Return [x, y] of the center of cell containing provided text 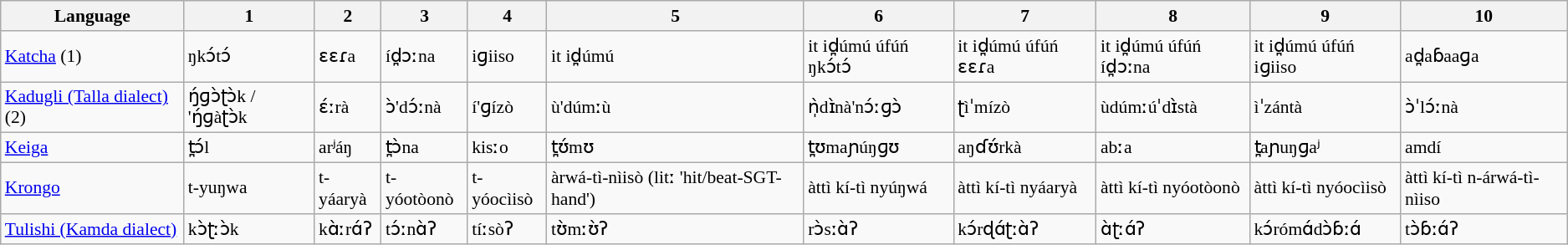
arʲáŋ [348, 148]
t̪aɲuŋɡaʲ [1325, 148]
Language [92, 16]
abːa [1173, 148]
2 [348, 16]
t-yuŋwa [249, 189]
3 [425, 16]
Keiga [92, 148]
ɔ̀ˈlɔ́ːnà [1484, 107]
kɔ́rómɑ́dɔ̀ɓːɑ́ [1325, 229]
7 [1025, 16]
àttì kí-tì n-árwá-tì-nìiso [1484, 189]
ŋ́ɡɔ̀ʈɔ̀k / 'ŋ́ɡàʈɔ̀k [249, 107]
rɔ̀sːɑ̀ʔ [878, 229]
4 [507, 16]
ad̪aɓaaɡa [1484, 57]
àrwá-tì-nìisò (litː 'hit/beat-SGT-hand') [676, 189]
íd̪ɔːna [425, 57]
amdí [1484, 148]
it id̪úmú úfúń iɡiiso [1325, 57]
ɛ́ːrà [348, 107]
it id̪úmú úfúń íd̪ɔːna [1173, 57]
8 [1173, 16]
5 [676, 16]
Tulishi (Kamda dialect) [92, 229]
ŋkɔ́tɔ́ [249, 57]
tɔ́ːnɑ̀ʔ [425, 229]
kɑ̀ːrɑ́ʔ [348, 229]
Katcha (1) [92, 57]
ù'dúmːù [676, 107]
t-yóotòonò [425, 189]
it id̪úmú úfúń ŋkɔ́tɔ́ [878, 57]
t-yáaryà [348, 189]
tíːsòʔ [507, 229]
tʊ̀mːʊ̀ʔ [676, 229]
aŋɗʊ́rkà [1025, 148]
t-yóocìisò [507, 189]
Krongo [92, 189]
ʈìˈmízò [1025, 107]
10 [1484, 16]
ɔ̀'dɔ́ːnà [425, 107]
àttì kí-tì nyóocìisò [1325, 189]
kɔ̀ʈːɔ̀k [249, 229]
t̪ɔ́l [249, 148]
ùdúmːúˈdɪ̀stà [1173, 107]
àttì kí-tì nyáaryà [1025, 189]
t̪ɔ̀na [425, 148]
ìˈzántà [1325, 107]
it id̪úmú [676, 57]
Kadugli (Talla dialect) (2) [92, 107]
àttì kí-tì nyúŋwá [878, 189]
ɛɛɾa [348, 57]
àttì kí-tì nyóotòonò [1173, 189]
9 [1325, 16]
ǹ̩dɪ̀nà'nɔ́ːɡɔ̀ [878, 107]
kisːo [507, 148]
1 [249, 16]
it id̪úmú úfúń ɛɛɾa [1025, 57]
iɡiiso [507, 57]
tɔ̀ɓːɑ́ʔ [1484, 229]
t̪ʊmaɲúŋɡʊ [878, 148]
t̪ʊ́mʊ [676, 148]
ɑ̀ʈːɑ́ʔ [1173, 229]
í'ɡízò [507, 107]
6 [878, 16]
kɔ́rɖɑ́ʈːɑ̀ʔ [1025, 229]
